Return (x, y) of the center of cell containing provided text 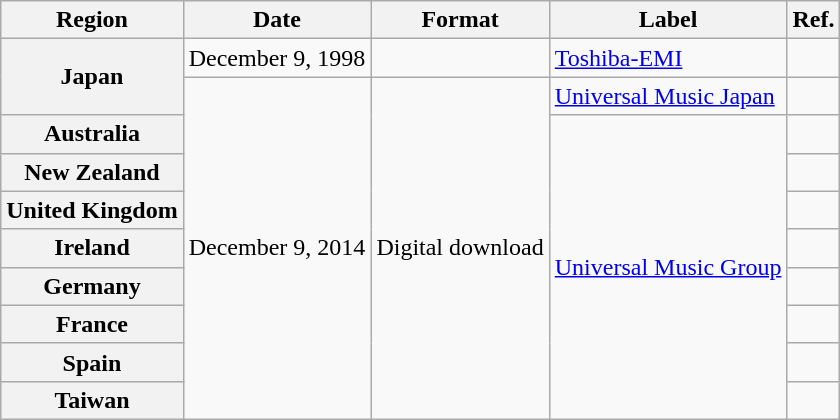
Germany (92, 286)
Label (668, 20)
Australia (92, 134)
Taiwan (92, 400)
December 9, 1998 (277, 58)
Digital download (460, 248)
Ireland (92, 248)
Universal Music Group (668, 267)
Region (92, 20)
Universal Music Japan (668, 96)
Spain (92, 362)
Toshiba-EMI (668, 58)
December 9, 2014 (277, 248)
Ref. (814, 20)
Date (277, 20)
United Kingdom (92, 210)
New Zealand (92, 172)
Format (460, 20)
France (92, 324)
Japan (92, 77)
